Find where the given text appears and provide that cell's center as [x, y] coordinate. 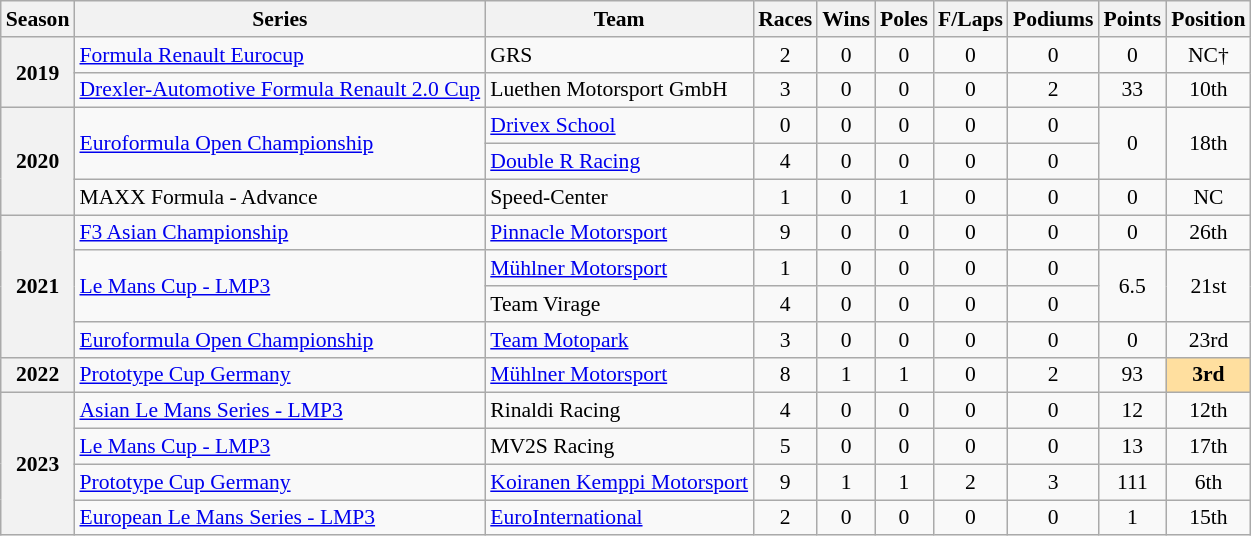
Poles [904, 19]
Races [785, 19]
Luethen Motorsport GmbH [619, 90]
Formula Renault Eurocup [280, 55]
6.5 [1132, 286]
10th [1208, 90]
Position [1208, 19]
Podiums [1054, 19]
MV2S Racing [619, 447]
GRS [619, 55]
33 [1132, 90]
2021 [38, 286]
EuroInternational [619, 518]
13 [1132, 447]
2020 [38, 162]
8 [785, 375]
Points [1132, 19]
European Le Mans Series - LMP3 [280, 518]
26th [1208, 233]
2022 [38, 375]
6th [1208, 482]
Asian Le Mans Series - LMP3 [280, 411]
MAXX Formula - Advance [280, 197]
12th [1208, 411]
17th [1208, 447]
F/Laps [970, 19]
Rinaldi Racing [619, 411]
Team Motopark [619, 340]
Koiranen Kemppi Motorsport [619, 482]
18th [1208, 144]
Pinnacle Motorsport [619, 233]
Drexler-Automotive Formula Renault 2.0 Cup [280, 90]
93 [1132, 375]
5 [785, 447]
Team [619, 19]
Series [280, 19]
12 [1132, 411]
Wins [846, 19]
Speed-Center [619, 197]
Double R Racing [619, 162]
NC [1208, 197]
Drivex School [619, 126]
NC† [1208, 55]
2023 [38, 464]
Team Virage [619, 304]
F3 Asian Championship [280, 233]
Season [38, 19]
23rd [1208, 340]
3rd [1208, 375]
21st [1208, 286]
2019 [38, 72]
15th [1208, 518]
111 [1132, 482]
